Find where the given text appears and provide that cell's center as (x, y) coordinate. 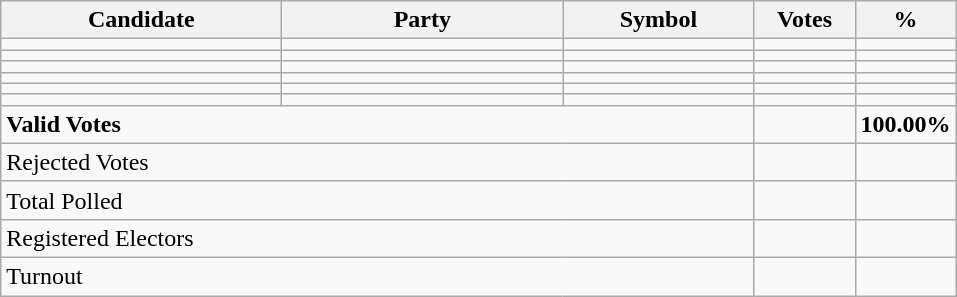
% (906, 20)
Valid Votes (378, 124)
Symbol (658, 20)
Turnout (378, 276)
Rejected Votes (378, 162)
Registered Electors (378, 238)
Votes (804, 20)
Party (422, 20)
Candidate (142, 20)
100.00% (906, 124)
Total Polled (378, 200)
